Capture the cell that displays the provided text and extract its (X, Y) central coordinate. 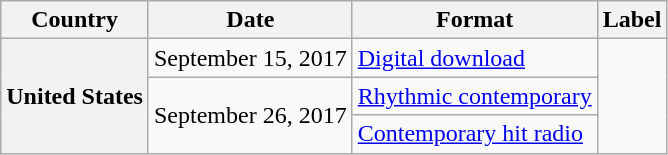
September 15, 2017 (250, 58)
Label (632, 20)
Date (250, 20)
United States (75, 96)
Digital download (474, 58)
Rhythmic contemporary (474, 96)
Contemporary hit radio (474, 134)
Format (474, 20)
September 26, 2017 (250, 115)
Country (75, 20)
